Pinpoint the cell where the given text exists, returning its (X, Y) midpoint coordinate. 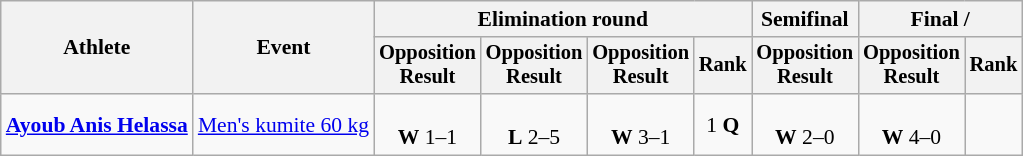
Elimination round (562, 19)
Event (284, 48)
1 Q (723, 124)
Athlete (97, 48)
W 3–1 (640, 124)
W 4–0 (912, 124)
L 2–5 (534, 124)
Final / (940, 19)
W 1–1 (428, 124)
Semifinal (806, 19)
Men's kumite 60 kg (284, 124)
W 2–0 (806, 124)
Ayoub Anis Helassa (97, 124)
